From the cell containing the given text, extract its center point as [x, y] coordinate. 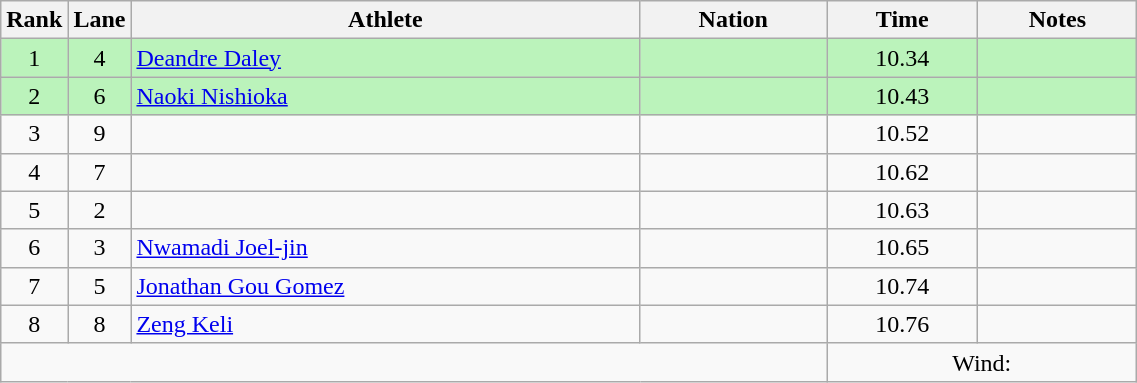
10.43 [902, 96]
Rank [34, 20]
Time [902, 20]
Athlete [386, 20]
10.62 [902, 172]
Zeng Keli [386, 324]
Notes [1058, 20]
10.52 [902, 134]
Nation [734, 20]
Wind: [982, 362]
10.76 [902, 324]
Lane [100, 20]
10.63 [902, 210]
10.34 [902, 58]
1 [34, 58]
10.65 [902, 248]
10.74 [902, 286]
Nwamadi Joel-jin [386, 248]
Naoki Nishioka [386, 96]
Jonathan Gou Gomez [386, 286]
Deandre Daley [386, 58]
9 [100, 134]
